Capture the cell that displays the provided text and extract its [X, Y] central coordinate. 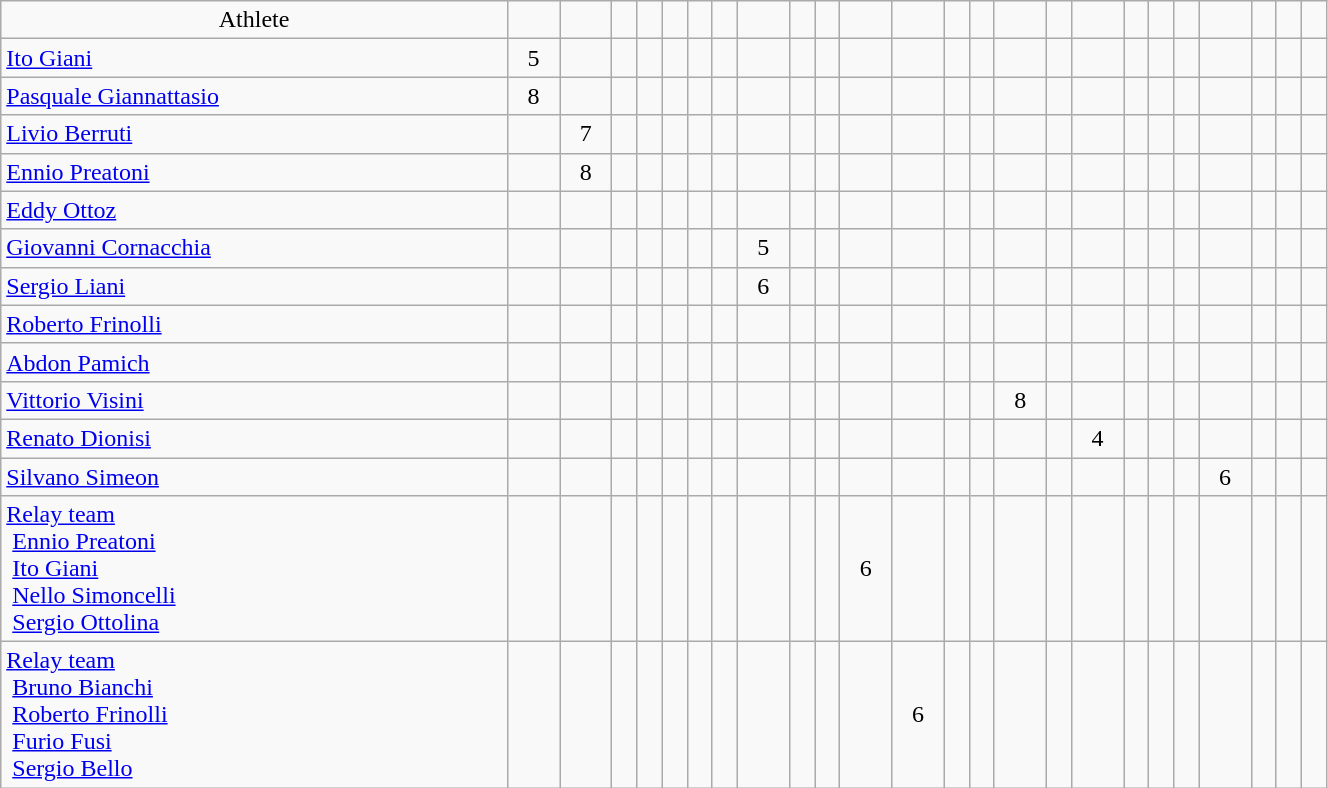
Ennio Preatoni [254, 172]
Silvano Simeon [254, 477]
7 [586, 134]
Sergio Liani [254, 286]
Vittorio Visini [254, 400]
Renato Dionisi [254, 438]
Roberto Frinolli [254, 324]
Athlete [254, 20]
Ito Giani [254, 58]
Relay team Ennio Preatoni Ito Giani Nello Simoncelli Sergio Ottolina [254, 569]
4 [1097, 438]
Relay team Bruno Bianchi Roberto Frinolli Furio Fusi Sergio Bello [254, 715]
Giovanni Cornacchia [254, 248]
Pasquale Giannattasio [254, 96]
Eddy Ottoz [254, 210]
Abdon Pamich [254, 362]
Livio Berruti [254, 134]
